Pinpoint the cell where the given text exists, returning its [x, y] midpoint coordinate. 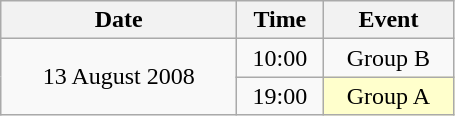
10:00 [280, 58]
Event [388, 20]
Group A [388, 96]
Time [280, 20]
Group B [388, 58]
19:00 [280, 96]
Date [119, 20]
13 August 2008 [119, 77]
